Determine the (x, y) coordinate at the center of the cell enclosing the given text.  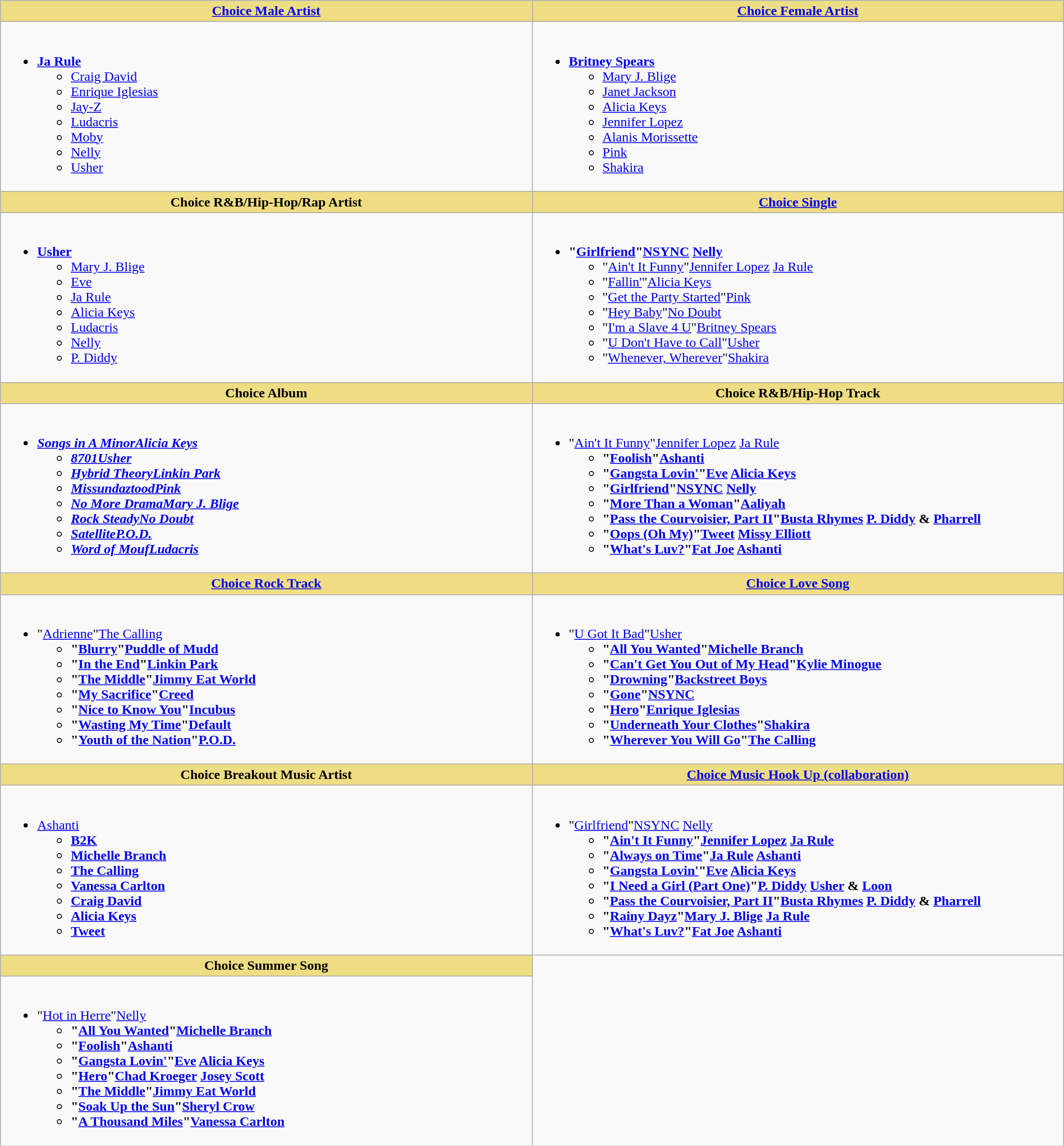
Choice Breakout Music Artist (266, 774)
Choice Love Song (798, 584)
Choice Rock Track (266, 584)
Choice Male Artist (266, 11)
AshantiB2KMichelle BranchThe CallingVanessa CarltonCraig DavidAlicia KeysTweet (266, 870)
Britney SpearsMary J. BligeJanet JacksonAlicia KeysJennifer LopezAlanis MorissettePinkShakira (798, 107)
UsherMary J. BligeEveJa RuleAlicia KeysLudacrisNellyP. Diddy (266, 297)
Choice R&B/Hip-Hop Track (798, 393)
Ja RuleCraig DavidEnrique IglesiasJay-ZLudacrisMobyNellyUsher (266, 107)
Choice Summer Song (266, 965)
Choice Album (266, 393)
Choice R&B/Hip-Hop/Rap Artist (266, 202)
Choice Music Hook Up (collaboration) (798, 774)
Choice Single (798, 202)
Choice Female Artist (798, 11)
